Provide the (X, Y) coordinate of the cell's center where the given text is located.  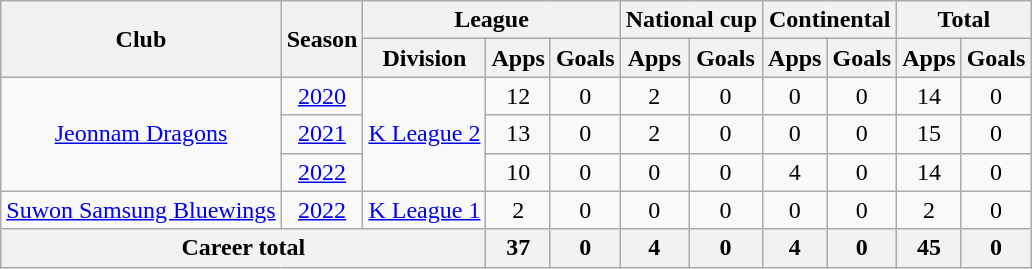
Suwon Samsung Bluewings (141, 210)
Total (964, 20)
2021 (322, 134)
10 (518, 172)
Jeonnam Dragons (141, 134)
National cup (691, 20)
Season (322, 39)
Division (424, 58)
45 (929, 248)
13 (518, 134)
2020 (322, 96)
12 (518, 96)
League (492, 20)
K League 2 (424, 134)
15 (929, 134)
K League 1 (424, 210)
Career total (244, 248)
Continental (830, 20)
37 (518, 248)
Club (141, 39)
